Identify which cell holds the provided text, then report its [X, Y] central coordinate. 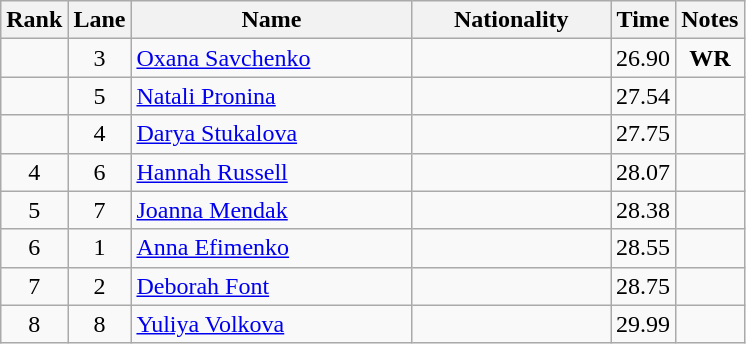
27.75 [644, 134]
Nationality [512, 20]
Time [644, 20]
28.38 [644, 210]
29.99 [644, 324]
Name [272, 20]
Oxana Savchenko [272, 58]
Joanna Mendak [272, 210]
WR [710, 58]
28.55 [644, 248]
Hannah Russell [272, 172]
Darya Stukalova [272, 134]
Rank [34, 20]
3 [100, 58]
1 [100, 248]
Deborah Font [272, 286]
28.07 [644, 172]
Notes [710, 20]
26.90 [644, 58]
Anna Efimenko [272, 248]
27.54 [644, 96]
2 [100, 286]
Yuliya Volkova [272, 324]
Natali Pronina [272, 96]
Lane [100, 20]
28.75 [644, 286]
